Extract the (x, y) coordinate from the center of the cell holding the provided text.  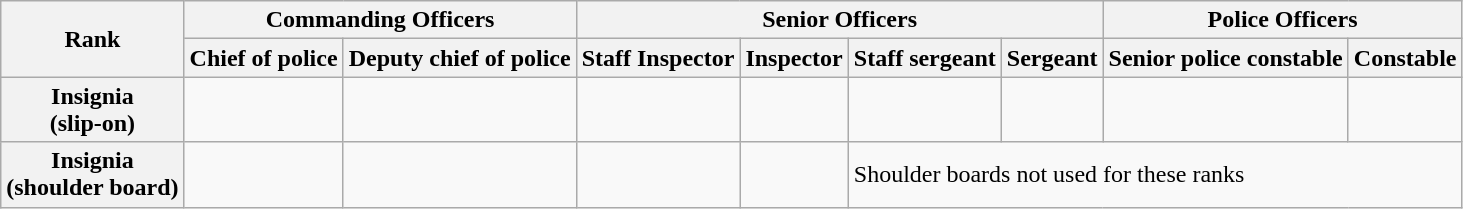
Chief of police (264, 58)
Senior police constable (1226, 58)
Shoulder boards not used for these ranks (1155, 174)
Deputy chief of police (460, 58)
Insignia(slip-on) (92, 110)
Senior Officers (840, 20)
Inspector (794, 58)
Rank (92, 39)
Staff Inspector (658, 58)
Staff sergeant (924, 58)
Sergeant (1052, 58)
Insignia(shoulder board) (92, 174)
Constable (1405, 58)
Police Officers (1282, 20)
Commanding Officers (380, 20)
